For the text-containing cell, return its midpoint in [x, y] coordinate format. 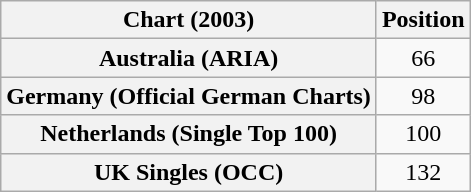
100 [423, 134]
98 [423, 96]
132 [423, 172]
Position [423, 20]
Australia (ARIA) [189, 58]
Chart (2003) [189, 20]
Germany (Official German Charts) [189, 96]
Netherlands (Single Top 100) [189, 134]
66 [423, 58]
UK Singles (OCC) [189, 172]
